Output the [x, y] coordinate of the center of the cell containing the given text.  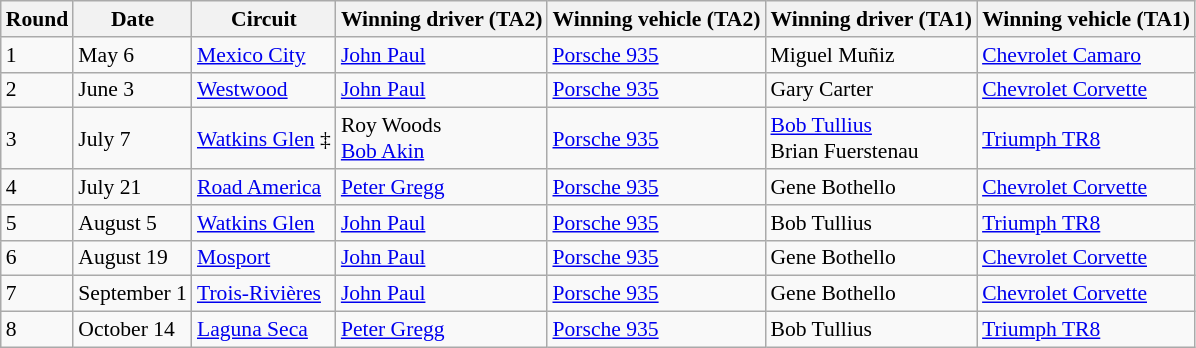
6 [38, 258]
Bob Tullius Brian Fuerstenau [871, 138]
1 [38, 55]
September 1 [132, 294]
Winning driver (TA2) [442, 19]
July 7 [132, 138]
Gary Carter [871, 90]
July 21 [132, 187]
August 19 [132, 258]
Watkins Glen [264, 223]
June 3 [132, 90]
5 [38, 223]
Roy Woods Bob Akin [442, 138]
Laguna Seca [264, 330]
3 [38, 138]
Mosport [264, 258]
Circuit [264, 19]
Winning driver (TA1) [871, 19]
Road America [264, 187]
2 [38, 90]
Winning vehicle (TA2) [656, 19]
Trois-Rivières [264, 294]
Date [132, 19]
Mexico City [264, 55]
Westwood [264, 90]
Miguel Muñiz [871, 55]
7 [38, 294]
May 6 [132, 55]
Round [38, 19]
4 [38, 187]
8 [38, 330]
August 5 [132, 223]
Watkins Glen ‡ [264, 138]
Chevrolet Camaro [1086, 55]
Winning vehicle (TA1) [1086, 19]
October 14 [132, 330]
